For the text-containing cell, return its midpoint in (x, y) coordinate format. 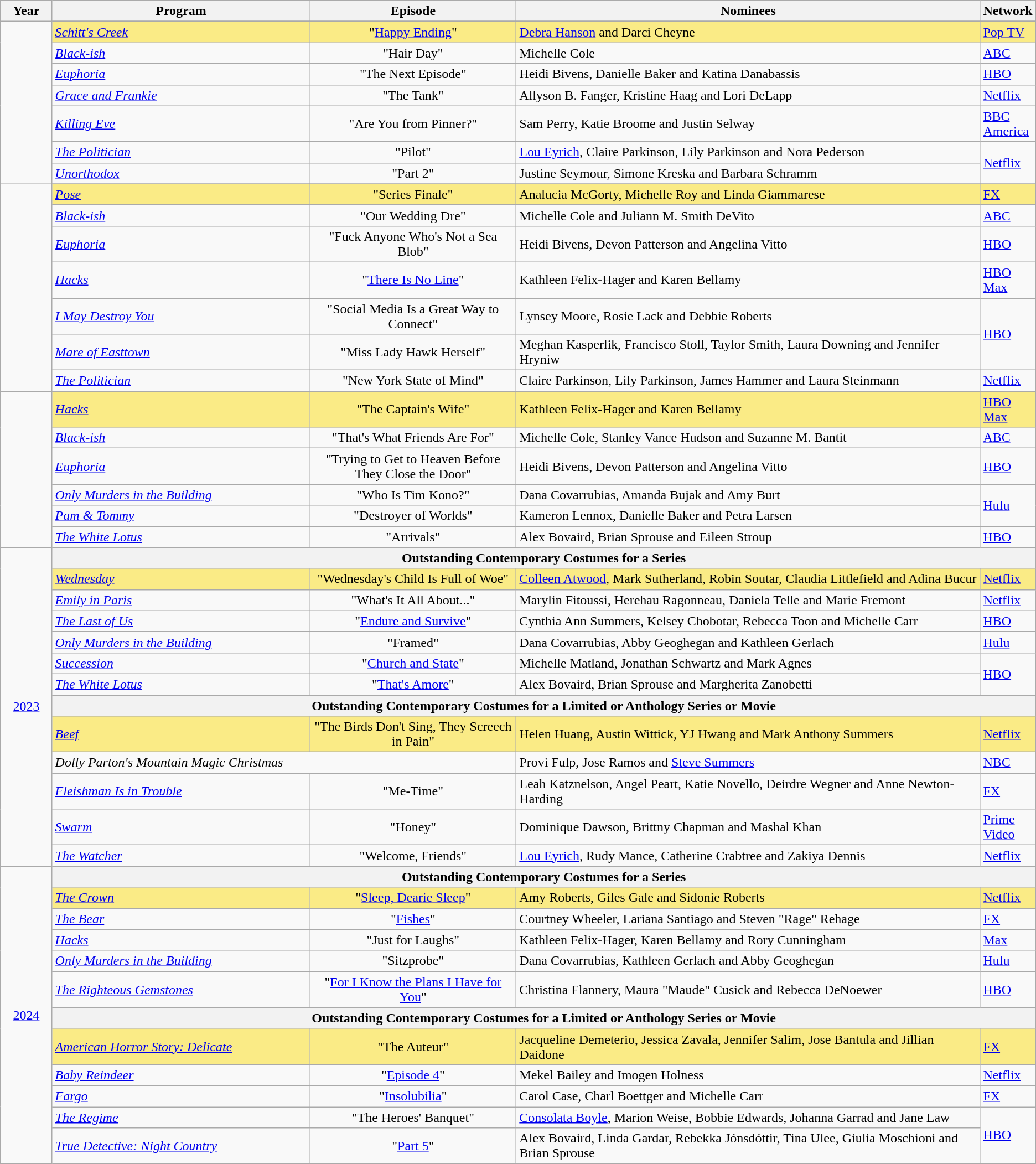
True Detective: Night Country (181, 1146)
Dolly Parton's Mountain Magic Christmas (284, 763)
"The Tank" (413, 95)
Leah Katznelson, Angel Peart, Katie Novello, Deirdre Wegner and Anne Newton-Harding (748, 791)
Swarm (181, 827)
Meghan Kasperlik, Francisco Stoll, Taylor Smith, Laura Downing and Jennifer Hryniw (748, 352)
Dana Covarrubias, Kathleen Gerlach and Abby Geoghegan (748, 961)
"Social Media Is a Great Way to Connect" (413, 315)
NBC (1008, 763)
Dominique Dawson, Brittny Chapman and Mashal Khan (748, 827)
"Destroyer of Worlds" (413, 516)
"Who Is Tim Kono?" (413, 495)
Episode (413, 11)
Colleen Atwood, Mark Sutherland, Robin Soutar, Claudia Littlefield and Adina Bucur (748, 579)
"Sleep, Dearie Sleep" (413, 898)
"Church and State" (413, 663)
Jacqueline Demeterio, Jessica Zavala, Jennifer Salim, Jose Bantula and Jillian Daidone (748, 1046)
"The Captain's Wife" (413, 410)
"Endure and Survive" (413, 621)
Carol Case, Charl Boettger and Michelle Carr (748, 1096)
"Are You from Pinner?" (413, 124)
The Bear (181, 919)
Program (181, 11)
"Happy Ending" (413, 32)
Max (1008, 940)
Analucia McGorty, Michelle Roy and Linda Giammarese (748, 194)
Emily in Paris (181, 600)
Alex Bovaird, Linda Gardar, Rebekka Jónsdóttir, Tina Ulee, Giulia Moschioni and Brian Sprouse (748, 1146)
Unorthodox (181, 173)
"For I Know the Plans I Have for You" (413, 990)
"Sitzprobe" (413, 961)
Justine Seymour, Simone Kreska and Barbara Schramm (748, 173)
Baby Reindeer (181, 1075)
The Righteous Gemstones (181, 990)
"Framed" (413, 642)
Claire Parkinson, Lily Parkinson, James Hammer and Laura Steinmann (748, 381)
Alex Bovaird, Brian Sprouse and Margherita Zanobetti (748, 684)
"The Birds Don't Sing, They Screech in Pain" (413, 734)
Fargo (181, 1096)
Network (1008, 11)
"The Auteur" (413, 1046)
"Welcome, Friends" (413, 856)
Beef (181, 734)
"Miss Lady Hawk Herself" (413, 352)
Kameron Lennox, Danielle Baker and Petra Larsen (748, 516)
Prime Video (1008, 827)
Christina Flannery, Maura "Maude" Cusick and Rebecca DeNoewer (748, 990)
"Our Wedding Dre" (413, 215)
Michelle Matland, Jonathan Schwartz and Mark Agnes (748, 663)
The Last of Us (181, 621)
"Just for Laughs" (413, 940)
"Hair Day" (413, 53)
"Me-Time" (413, 791)
BBC America (1008, 124)
Pam & Tommy (181, 516)
Courtney Wheeler, Lariana Santiago and Steven "Rage" Rehage (748, 919)
I May Destroy You (181, 315)
"Part 2" (413, 173)
Year (27, 11)
"What's It All About..." (413, 600)
Dana Covarrubias, Abby Geoghegan and Kathleen Gerlach (748, 642)
Kathleen Felix-Hager, Karen Bellamy and Rory Cunningham (748, 940)
Grace and Frankie (181, 95)
Fleishman Is in Trouble (181, 791)
"New York State of Mind" (413, 381)
"Fishes" (413, 919)
"There Is No Line" (413, 280)
"Arrivals" (413, 537)
Schitt's Creek (181, 32)
Killing Eve (181, 124)
Allyson B. Fanger, Kristine Haag and Lori DeLapp (748, 95)
Consolata Boyle, Marion Weise, Bobbie Edwards, Johanna Garrad and Jane Law (748, 1118)
Pop TV (1008, 32)
Amy Roberts, Giles Gale and Sidonie Roberts (748, 898)
Mekel Bailey and Imogen Holness (748, 1075)
Succession (181, 663)
Provi Fulp, Jose Ramos and Steve Summers (748, 763)
"Episode 4" (413, 1075)
American Horror Story: Delicate (181, 1046)
Mare of Easttown (181, 352)
Helen Huang, Austin Wittick, YJ Hwang and Mark Anthony Summers (748, 734)
Lou Eyrich, Claire Parkinson, Lily Parkinson and Nora Pederson (748, 152)
"Part 5" (413, 1146)
Michelle Cole (748, 53)
The Watcher (181, 856)
"The Next Episode" (413, 74)
Wednesday (181, 579)
Michelle Cole, Stanley Vance Hudson and Suzanne M. Bantit (748, 438)
"Pilot" (413, 152)
"Series Finale" (413, 194)
The Crown (181, 898)
"That's Amore" (413, 684)
Cynthia Ann Summers, Kelsey Chobotar, Rebecca Toon and Michelle Carr (748, 621)
Lou Eyrich, Rudy Mance, Catherine Crabtree and Zakiya Dennis (748, 856)
2024 (27, 1015)
Pose (181, 194)
"Insolubilia" (413, 1096)
Dana Covarrubias, Amanda Bujak and Amy Burt (748, 495)
"Honey" (413, 827)
"Wednesday's Child Is Full of Woe" (413, 579)
Michelle Cole and Juliann M. Smith DeVito (748, 215)
"The Heroes' Banquet" (413, 1118)
"That's What Friends Are For" (413, 438)
Lynsey Moore, Rosie Lack and Debbie Roberts (748, 315)
Sam Perry, Katie Broome and Justin Selway (748, 124)
Marylin Fitoussi, Herehau Ragonneau, Daniela Telle and Marie Fremont (748, 600)
The Regime (181, 1118)
Heidi Bivens, Danielle Baker and Katina Danabassis (748, 74)
2023 (27, 707)
Debra Hanson and Darci Cheyne (748, 32)
"Fuck Anyone Who's Not a Sea Blob" (413, 244)
Nominees (748, 11)
Alex Bovaird, Brian Sprouse and Eileen Stroup (748, 537)
"Trying to Get to Heaven Before They Close the Door" (413, 466)
